Scan for the cell matching the given text and deliver its (x, y) coordinate at center. 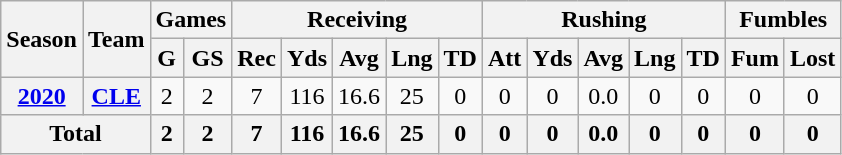
Team (116, 39)
Season (42, 39)
CLE (116, 96)
Rushing (604, 20)
Lost (812, 58)
GS (207, 58)
G (166, 58)
Receiving (358, 20)
Total (76, 134)
Rec (257, 58)
Att (504, 58)
Fum (754, 58)
Fumbles (782, 20)
2020 (42, 96)
Games (191, 20)
